Provide the (x, y) coordinate of the cell's center where the given text is located.  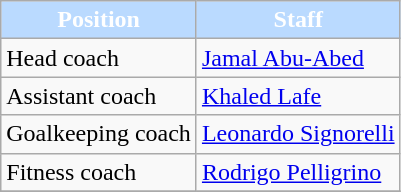
Goalkeeping coach (99, 134)
Jamal Abu-Abed (298, 58)
Assistant coach (99, 96)
Leonardo Signorelli (298, 134)
Fitness coach (99, 172)
Rodrigo Pelligrino (298, 172)
Head coach (99, 58)
Khaled Lafe (298, 96)
Position (99, 20)
Staff (298, 20)
